Determine the (X, Y) coordinate at the center of the cell enclosing the given text.  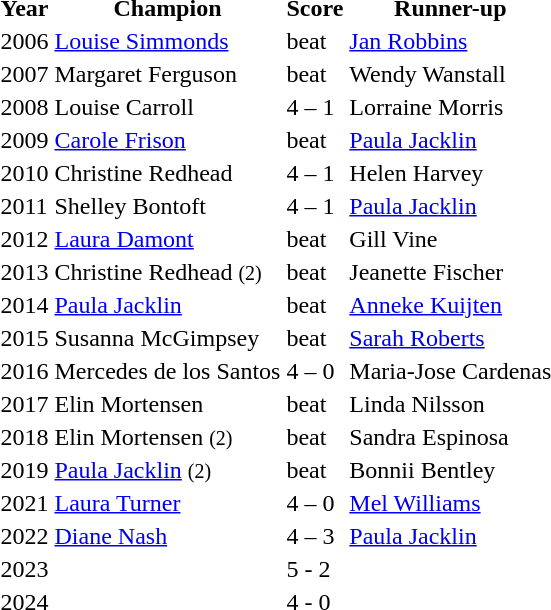
4 – 3 (315, 536)
Paula Jacklin (2) (168, 470)
Elin Mortensen (2) (168, 437)
Susanna McGimpsey (168, 338)
Shelley Bontoft (168, 206)
Louise Carroll (168, 107)
Laura Turner (168, 503)
Carole Frison (168, 140)
5 - 2 (315, 569)
Margaret Ferguson (168, 74)
Mercedes de los Santos (168, 371)
Diane Nash (168, 536)
Laura Damont (168, 239)
Elin Mortensen (168, 404)
Paula Jacklin (168, 305)
Christine Redhead (2) (168, 272)
Christine Redhead (168, 173)
Louise Simmonds (168, 41)
